Scan for the cell matching the given text and deliver its (X, Y) coordinate at center. 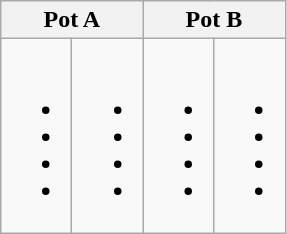
Pot B (214, 20)
Pot A (72, 20)
